From the cell containing the given text, extract its center point as [x, y] coordinate. 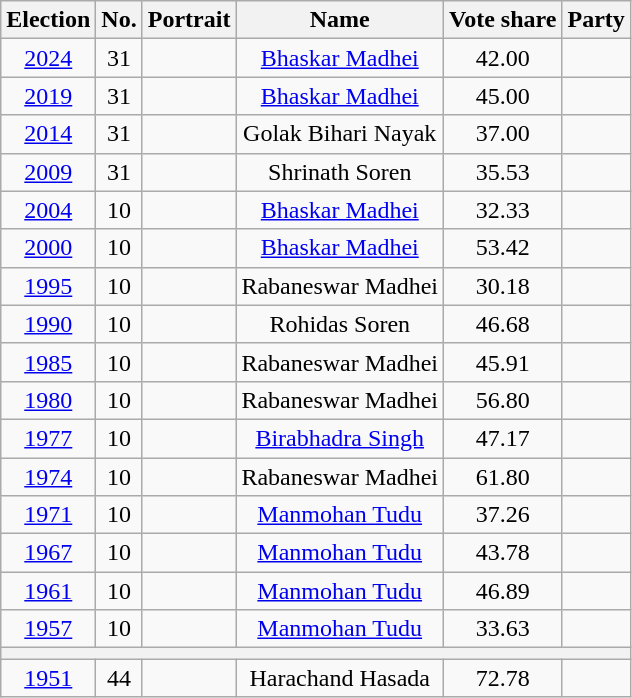
61.80 [503, 477]
1957 [48, 629]
1951 [48, 678]
43.78 [503, 553]
1977 [48, 438]
42.00 [503, 58]
1961 [48, 591]
2009 [48, 172]
2014 [48, 134]
72.78 [503, 678]
Rohidas Soren [340, 324]
Name [340, 20]
2004 [48, 210]
47.17 [503, 438]
32.33 [503, 210]
Harachand Hasada [340, 678]
1971 [48, 515]
33.63 [503, 629]
35.53 [503, 172]
2019 [48, 96]
1985 [48, 362]
46.68 [503, 324]
1990 [48, 324]
1980 [48, 400]
45.00 [503, 96]
Election [48, 20]
Birabhadra Singh [340, 438]
45.91 [503, 362]
1995 [48, 286]
37.00 [503, 134]
53.42 [503, 248]
Shrinath Soren [340, 172]
Golak Bihari Nayak [340, 134]
1974 [48, 477]
30.18 [503, 286]
Portrait [189, 20]
2024 [48, 58]
No. [119, 20]
56.80 [503, 400]
44 [119, 678]
Vote share [503, 20]
Party [596, 20]
1967 [48, 553]
37.26 [503, 515]
2000 [48, 248]
46.89 [503, 591]
